Determine the (X, Y) coordinate at the center of the cell enclosing the given text.  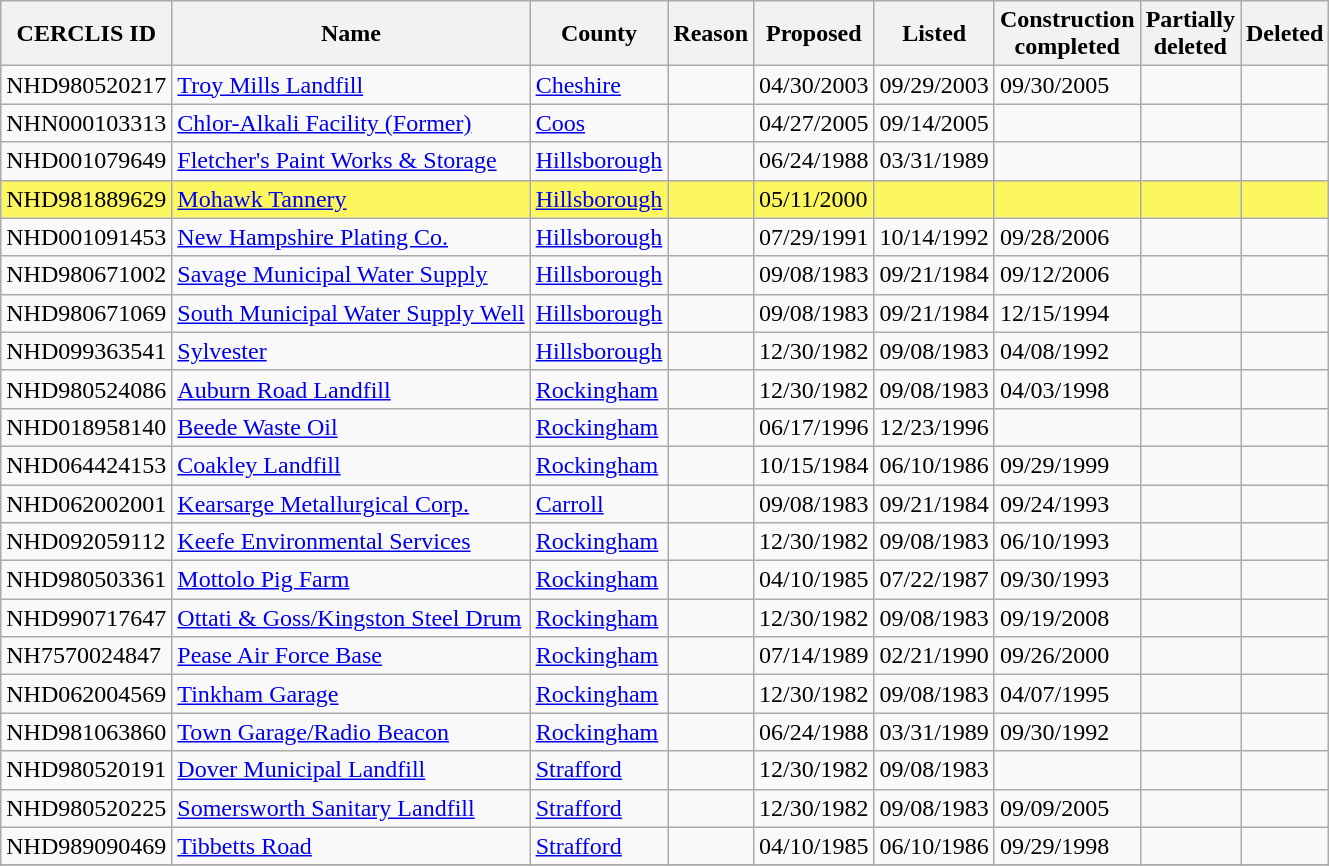
09/30/1992 (1067, 732)
Savage Municipal Water Supply (351, 275)
04/27/2005 (814, 123)
10/14/1992 (934, 237)
09/12/2006 (1067, 275)
Cheshire (599, 85)
09/28/2006 (1067, 237)
NHD980671069 (86, 313)
Partiallydeleted (1190, 34)
09/14/2005 (934, 123)
NHD980671002 (86, 275)
Carroll (599, 503)
Mohawk Tannery (351, 199)
09/26/2000 (1067, 656)
NHD990717647 (86, 618)
Troy Mills Landfill (351, 85)
Pease Air Force Base (351, 656)
Mottolo Pig Farm (351, 580)
12/15/1994 (1067, 313)
09/30/2005 (1067, 85)
04/30/2003 (814, 85)
06/10/1993 (1067, 542)
Chlor-Alkali Facility (Former) (351, 123)
NHD092059112 (86, 542)
09/29/1999 (1067, 465)
07/29/1991 (814, 237)
Beede Waste Oil (351, 427)
Coos (599, 123)
NHD062004569 (86, 694)
04/08/1992 (1067, 351)
NHD980520225 (86, 808)
09/30/1993 (1067, 580)
04/03/1998 (1067, 389)
09/09/2005 (1067, 808)
South Municipal Water Supply Well (351, 313)
Tibbetts Road (351, 846)
07/14/1989 (814, 656)
New Hampshire Plating Co. (351, 237)
Name (351, 34)
Proposed (814, 34)
NHD980520191 (86, 770)
12/23/1996 (934, 427)
05/11/2000 (814, 199)
Town Garage/Radio Beacon (351, 732)
NH7570024847 (86, 656)
02/21/1990 (934, 656)
NHD099363541 (86, 351)
CERCLIS ID (86, 34)
Kearsarge Metallurgical Corp. (351, 503)
NHD001079649 (86, 161)
NHD989090469 (86, 846)
Keefe Environmental Services (351, 542)
Deleted (1284, 34)
Constructioncompleted (1067, 34)
Coakley Landfill (351, 465)
NHD064424153 (86, 465)
Sylvester (351, 351)
10/15/1984 (814, 465)
NHD001091453 (86, 237)
NHD981889629 (86, 199)
NHN000103313 (86, 123)
Ottati & Goss/Kingston Steel Drum (351, 618)
Auburn Road Landfill (351, 389)
Tinkham Garage (351, 694)
Somersworth Sanitary Landfill (351, 808)
NHD062002001 (86, 503)
NHD980524086 (86, 389)
06/17/1996 (814, 427)
Dover Municipal Landfill (351, 770)
County (599, 34)
NHD981063860 (86, 732)
09/24/1993 (1067, 503)
09/19/2008 (1067, 618)
09/29/2003 (934, 85)
NHD980503361 (86, 580)
NHD980520217 (86, 85)
Listed (934, 34)
Reason (711, 34)
NHD018958140 (86, 427)
Fletcher's Paint Works & Storage (351, 161)
04/07/1995 (1067, 694)
09/29/1998 (1067, 846)
07/22/1987 (934, 580)
